Capture the cell that displays the provided text and extract its (x, y) central coordinate. 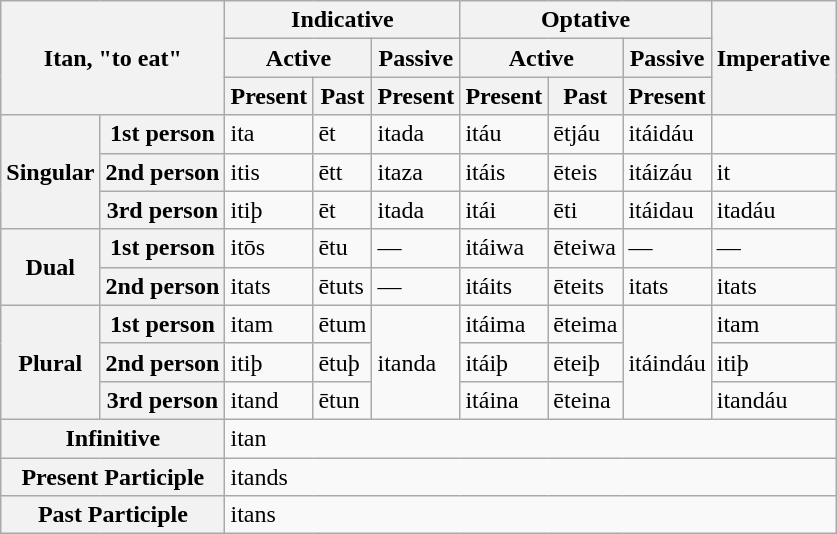
ētuts (342, 286)
ētu (342, 248)
Present Participle (113, 477)
itáis (504, 172)
itáidau (667, 210)
it (773, 172)
itáits (504, 286)
ēteina (586, 400)
ētjáu (586, 134)
itis (269, 172)
itáiþ (504, 362)
itadáu (773, 210)
ētt (342, 172)
Plural (50, 362)
ita (269, 134)
ētun (342, 400)
ēteits (586, 286)
itandáu (773, 400)
itand (269, 400)
ēteima (586, 324)
itáiwa (504, 248)
itans (530, 515)
itáindáu (667, 362)
Itan, "to eat" (113, 58)
ētum (342, 324)
ēteiþ (586, 362)
Past Participle (113, 515)
itōs (269, 248)
itands (530, 477)
ēteiwa (586, 248)
itáina (504, 400)
ēti (586, 210)
Dual (50, 267)
Singular (50, 172)
itái (504, 210)
itaza (416, 172)
itáima (504, 324)
itáidáu (667, 134)
Indicative (342, 20)
Optative (586, 20)
itanda (416, 362)
Infinitive (113, 438)
ētuþ (342, 362)
itan (530, 438)
ēteis (586, 172)
itáizáu (667, 172)
Imperative (773, 58)
itáu (504, 134)
